Return (X, Y) of the center of cell containing provided text 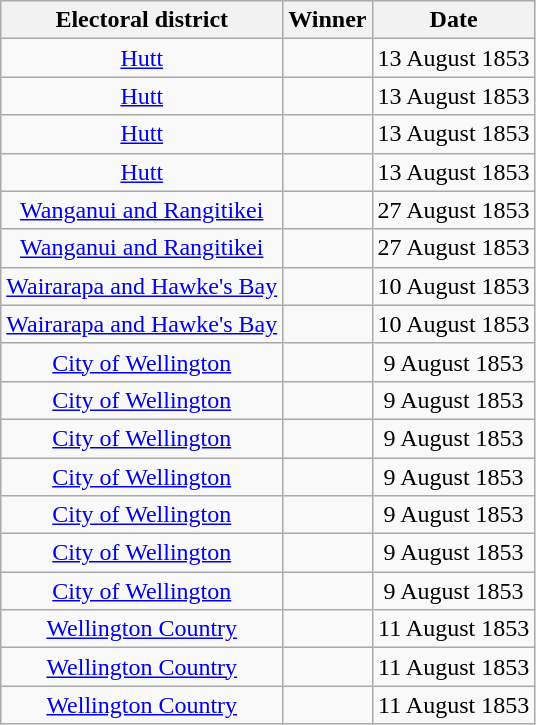
Date (454, 20)
Winner (328, 20)
Electoral district (142, 20)
